Locate the cell with the specified text and output its [x, y] center coordinate. 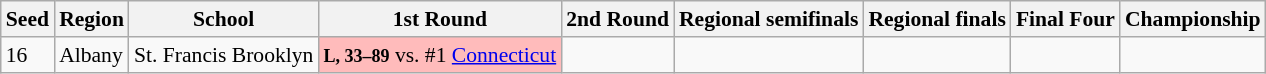
1st Round [440, 19]
School [224, 19]
L, 33–89 vs. #1 Connecticut [440, 55]
Regional semifinals [768, 19]
2nd Round [618, 19]
Albany [92, 55]
Championship [1193, 19]
16 [28, 55]
Region [92, 19]
Seed [28, 19]
Final Four [1066, 19]
St. Francis Brooklyn [224, 55]
Regional finals [936, 19]
